Find where the given text appears and provide that cell's center as (x, y) coordinate. 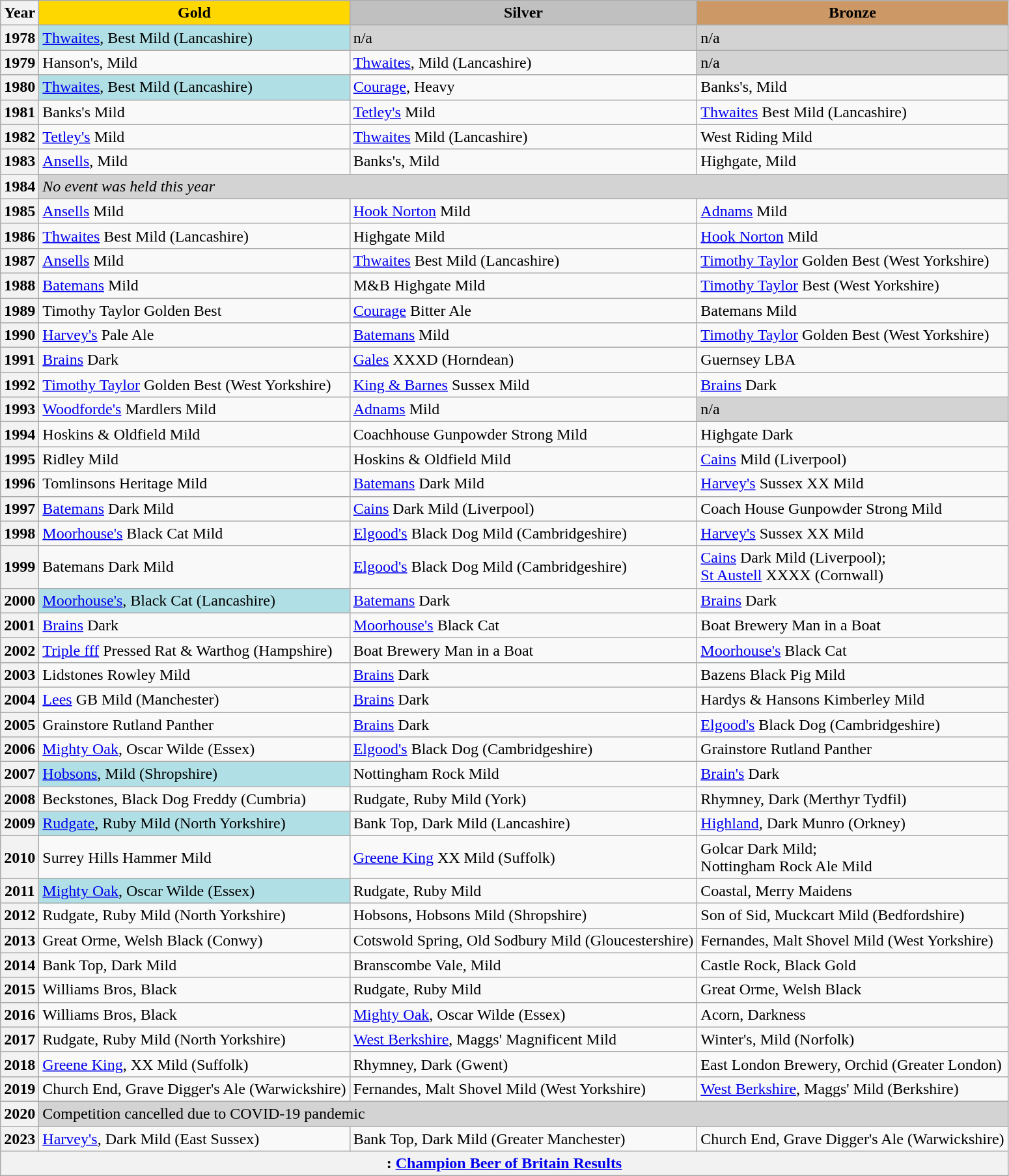
1991 (20, 360)
2004 (20, 699)
Highland, Dark Munro (Orkney) (853, 824)
Greene King XX Mild (Suffolk) (523, 857)
1982 (20, 137)
1995 (20, 459)
Triple fff Pressed Rat & Warthog (Hampshire) (194, 650)
West Berkshire, Maggs' Mild (Berkshire) (853, 1089)
Bank Top, Dark Mild (194, 965)
1981 (20, 112)
1999 (20, 567)
Rhymney, Dark (Merthyr Tydfil) (853, 799)
Beckstones, Black Dog Freddy (Cumbria) (194, 799)
2001 (20, 625)
2006 (20, 749)
Banks's Mild (194, 112)
Great Orme, Welsh Black (853, 990)
Moorhouse's Black Cat Mild (194, 533)
Ridley Mild (194, 459)
2002 (20, 650)
2023 (20, 1139)
2003 (20, 675)
2013 (20, 940)
Great Orme, Welsh Black (Conwy) (194, 940)
Lees GB Mild (Manchester) (194, 699)
2010 (20, 857)
Rhymney, Dark (Gwent) (523, 1064)
Gold (194, 13)
1996 (20, 484)
: Champion Beer of Britain Results (504, 1164)
2015 (20, 990)
Year (20, 13)
Son of Sid, Muckcart Mild (Bedfordshire) (853, 916)
Highgate Dark (853, 434)
Highgate Mild (523, 236)
M&B Highgate Mild (523, 285)
Cains Dark Mild (Liverpool) (523, 509)
Bank Top, Dark Mild (Greater Manchester) (523, 1139)
Acorn, Darkness (853, 1015)
2012 (20, 916)
1978 (20, 38)
2009 (20, 824)
Bronze (853, 13)
Coach House Gunpowder Strong Mild (853, 509)
King & Barnes Sussex Mild (523, 385)
Timothy Taylor Golden Best (194, 311)
1987 (20, 260)
1997 (20, 509)
1988 (20, 285)
2017 (20, 1039)
1983 (20, 161)
2011 (20, 891)
Winter's, Mild (Norfolk) (853, 1039)
1985 (20, 211)
2007 (20, 774)
1989 (20, 311)
Golcar Dark Mild;Nottingham Rock Ale Mild (853, 857)
Coachhouse Gunpowder Strong Mild (523, 434)
Moorhouse's, Black Cat (Lancashire) (194, 600)
West Berkshire, Maggs' Magnificent Mild (523, 1039)
Hobsons, Mild (Shropshire) (194, 774)
1990 (20, 335)
2005 (20, 725)
Castle Rock, Black Gold (853, 965)
Bazens Black Pig Mild (853, 675)
Bank Top, Dark Mild (Lancashire) (523, 824)
2014 (20, 965)
Silver (523, 13)
Courage, Heavy (523, 87)
Hardys & Hansons Kimberley Mild (853, 699)
Branscombe Vale, Mild (523, 965)
No event was held this year (523, 186)
West Riding Mild (853, 137)
Coastal, Merry Maidens (853, 891)
Cotswold Spring, Old Sodbury Mild (Gloucestershire) (523, 940)
Tomlinsons Heritage Mild (194, 484)
1980 (20, 87)
Gales XXXD (Horndean) (523, 360)
2008 (20, 799)
Ansells, Mild (194, 161)
Greene King, XX Mild (Suffolk) (194, 1064)
1979 (20, 63)
1994 (20, 434)
Thwaites Mild (Lancashire) (523, 137)
Brain's Dark (853, 774)
Cains Dark Mild (Liverpool); St Austell XXXX (Cornwall) (853, 567)
Hobsons, Hobsons Mild (Shropshire) (523, 916)
Guernsey LBA (853, 360)
1993 (20, 410)
Surrey Hills Hammer Mild (194, 857)
East London Brewery, Orchid (Greater London) (853, 1064)
Harvey's, Dark Mild (East Sussex) (194, 1139)
1984 (20, 186)
Harvey's Pale Ale (194, 335)
2019 (20, 1089)
1998 (20, 533)
2018 (20, 1064)
Highgate, Mild (853, 161)
2000 (20, 600)
2016 (20, 1015)
Rudgate, Ruby Mild (York) (523, 799)
1986 (20, 236)
Nottingham Rock Mild (523, 774)
Lidstones Rowley Mild (194, 675)
Thwaites, Mild (Lancashire) (523, 63)
Batemans Dark (523, 600)
Courage Bitter Ale (523, 311)
1992 (20, 385)
Woodforde's Mardlers Mild (194, 410)
2020 (20, 1113)
Competition cancelled due to COVID-19 pandemic (523, 1113)
Timothy Taylor Best (West Yorkshire) (853, 285)
Hanson's, Mild (194, 63)
Cains Mild (Liverpool) (853, 459)
